From the cell containing the given text, extract its center point as (X, Y) coordinate. 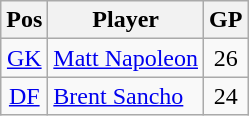
Player (126, 20)
26 (226, 58)
GK (24, 58)
GP (226, 20)
Pos (24, 20)
DF (24, 96)
Brent Sancho (126, 96)
24 (226, 96)
Matt Napoleon (126, 58)
